Find where the given text appears and provide that cell's center as [X, Y] coordinate. 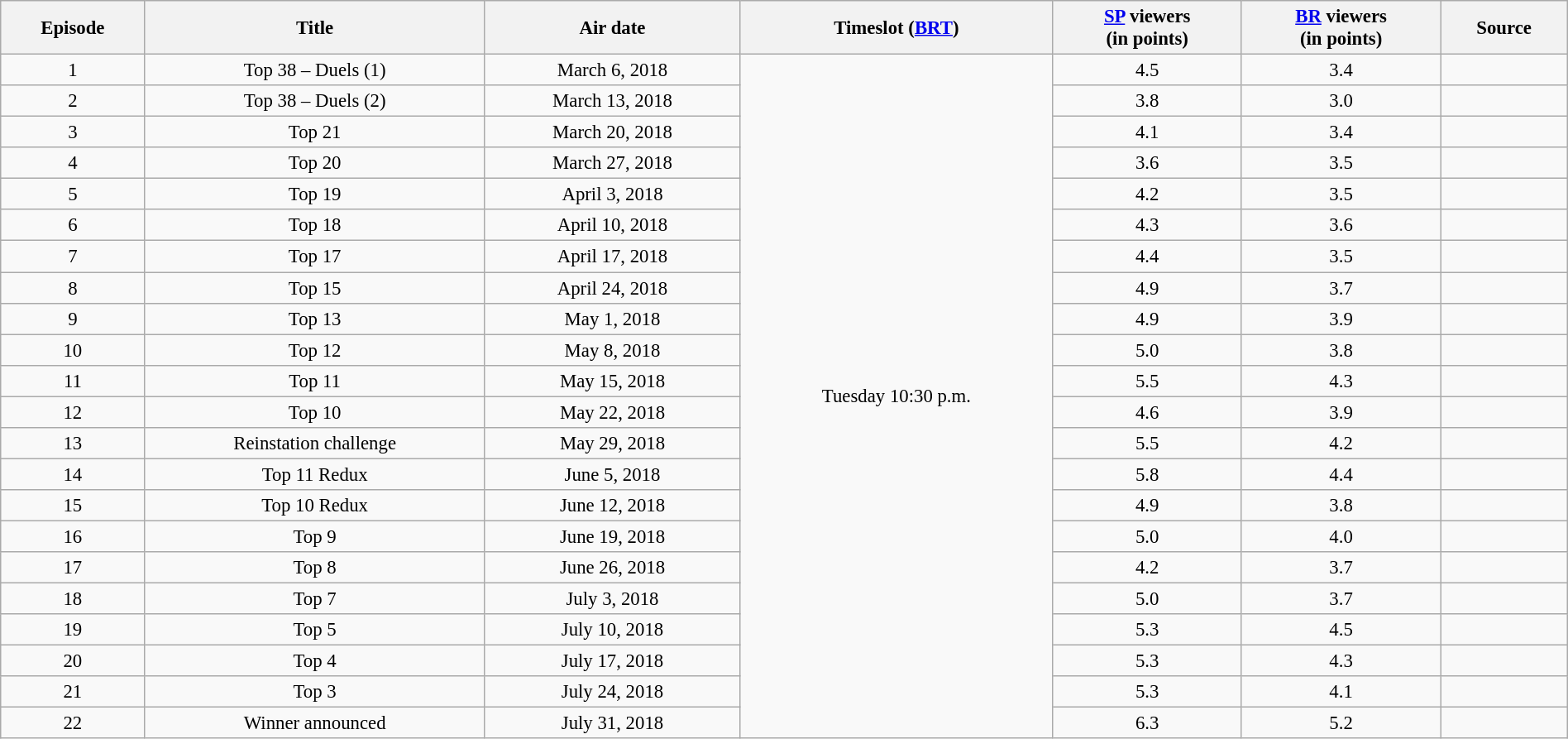
Title [314, 28]
April 17, 2018 [612, 257]
6 [73, 226]
Timeslot (BRT) [896, 28]
11 [73, 381]
April 10, 2018 [612, 226]
July 17, 2018 [612, 661]
1 [73, 70]
4 [73, 163]
Top 7 [314, 599]
Top 20 [314, 163]
22 [73, 723]
Top 38 – Duels (1) [314, 70]
June 19, 2018 [612, 536]
12 [73, 412]
5 [73, 194]
18 [73, 599]
Top 11 [314, 381]
Top 21 [314, 132]
July 24, 2018 [612, 692]
4.6 [1147, 412]
Top 12 [314, 350]
March 13, 2018 [612, 101]
4.0 [1341, 536]
14 [73, 474]
9 [73, 319]
April 3, 2018 [612, 194]
July 31, 2018 [612, 723]
Top 18 [314, 226]
10 [73, 350]
Tuesday 10:30 p.m. [896, 397]
3.0 [1341, 101]
Top 3 [314, 692]
Winner announced [314, 723]
SP viewers(in points) [1147, 28]
5.2 [1341, 723]
July 3, 2018 [612, 599]
13 [73, 444]
Top 13 [314, 319]
March 6, 2018 [612, 70]
Top 17 [314, 257]
BR viewers(in points) [1341, 28]
June 26, 2018 [612, 568]
Top 4 [314, 661]
15 [73, 506]
Top 8 [314, 568]
8 [73, 288]
Episode [73, 28]
June 12, 2018 [612, 506]
Air date [612, 28]
Reinstation challenge [314, 444]
June 5, 2018 [612, 474]
May 1, 2018 [612, 319]
7 [73, 257]
Top 38 – Duels (2) [314, 101]
Top 10 [314, 412]
2 [73, 101]
Top 10 Redux [314, 506]
April 24, 2018 [612, 288]
5.8 [1147, 474]
Top 5 [314, 630]
July 10, 2018 [612, 630]
Top 15 [314, 288]
16 [73, 536]
May 22, 2018 [612, 412]
6.3 [1147, 723]
21 [73, 692]
Top 19 [314, 194]
March 20, 2018 [612, 132]
May 8, 2018 [612, 350]
20 [73, 661]
May 15, 2018 [612, 381]
March 27, 2018 [612, 163]
May 29, 2018 [612, 444]
17 [73, 568]
Source [1503, 28]
19 [73, 630]
3 [73, 132]
Top 11 Redux [314, 474]
Top 9 [314, 536]
